Find where the given text appears and provide that cell's center as [X, Y] coordinate. 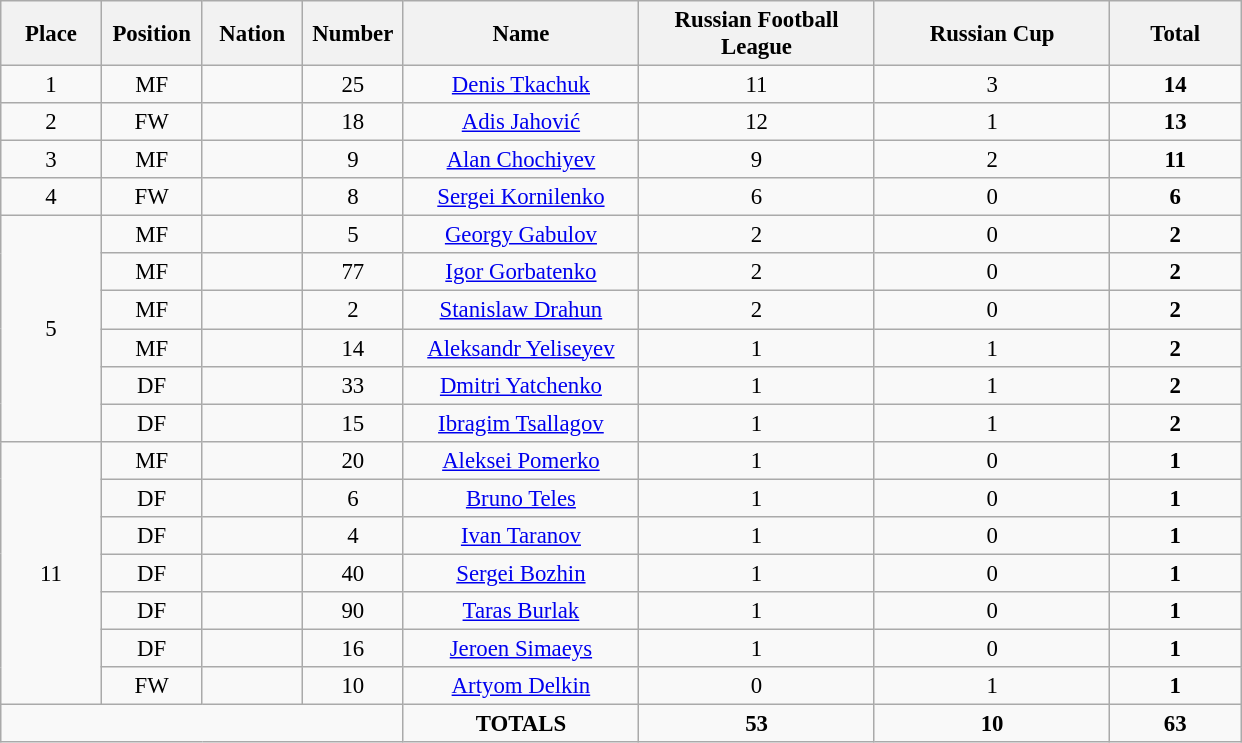
Sergei Kornilenko [521, 197]
16 [354, 648]
Russian Cup [992, 34]
25 [354, 85]
Ibragim Tsallagov [521, 423]
40 [354, 573]
20 [354, 460]
Taras Burlak [521, 611]
63 [1176, 724]
53 [757, 724]
Russian Football League [757, 34]
Position [152, 34]
Igor Gorbatenko [521, 273]
Adis Jahović [521, 122]
12 [757, 122]
33 [354, 385]
Ivan Taranov [521, 536]
Stanislaw Drahun [521, 310]
Nation [252, 34]
Place [52, 34]
Alan Chochiyev [521, 160]
Artyom Delkin [521, 686]
Aleksei Pomerko [521, 460]
18 [354, 122]
77 [354, 273]
Number [354, 34]
13 [1176, 122]
Name [521, 34]
8 [354, 197]
TOTALS [521, 724]
Bruno Teles [521, 498]
Total [1176, 34]
Dmitri Yatchenko [521, 385]
Georgy Gabulov [521, 235]
Jeroen Simaeys [521, 648]
Denis Tkachuk [521, 85]
Sergei Bozhin [521, 573]
Aleksandr Yeliseyev [521, 348]
90 [354, 611]
15 [354, 423]
